Output the [x, y] coordinate of the center of the cell containing the given text.  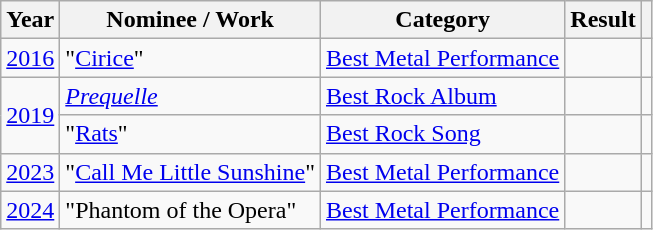
Year [30, 20]
2024 [30, 210]
Result [603, 20]
Best Rock Song [442, 134]
Prequelle [190, 96]
2016 [30, 58]
"Cirice" [190, 58]
Category [442, 20]
Nominee / Work [190, 20]
"Phantom of the Opera" [190, 210]
"Call Me Little Sunshine" [190, 172]
2023 [30, 172]
Best Rock Album [442, 96]
"Rats" [190, 134]
2019 [30, 115]
